Provide the [x, y] coordinate of the cell's center where the given text is located.  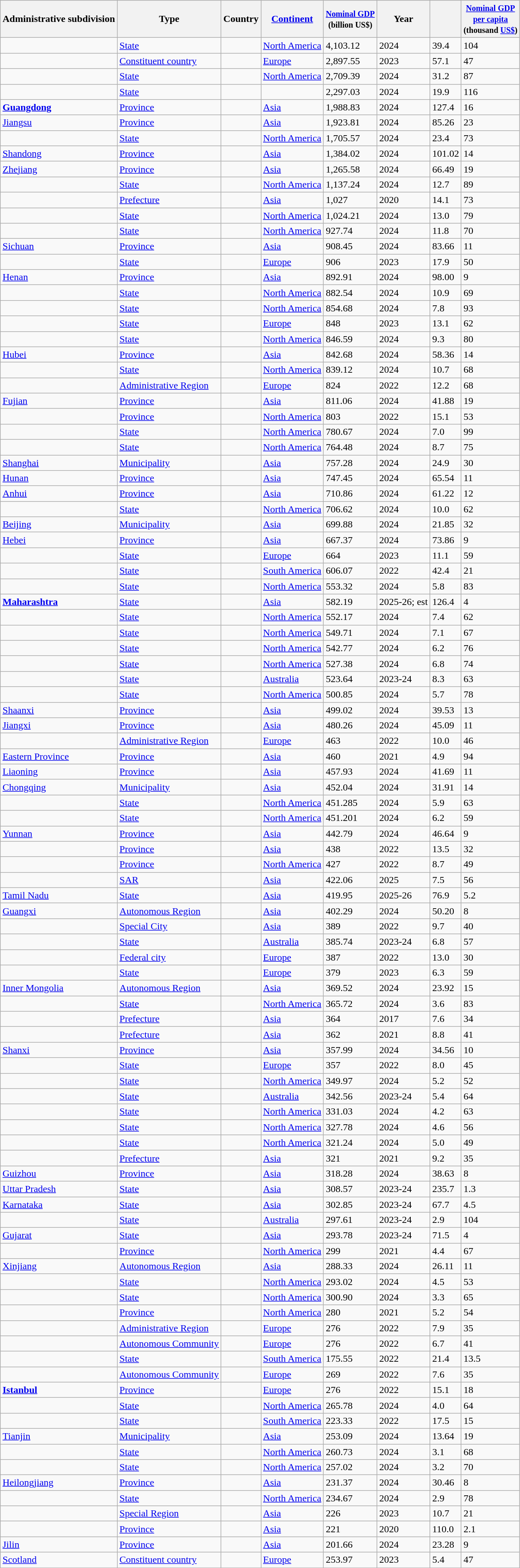
Nominal GDPper capita(thousand US$) [490, 19]
3.1 [445, 1451]
747.45 [350, 478]
1.3 [490, 1189]
9.2 [445, 1158]
Federal city [169, 957]
4.4 [445, 1251]
31.2 [445, 76]
1,027 [350, 200]
SAR [169, 880]
9.7 [445, 926]
Tamil Nadu [59, 895]
269 [350, 1374]
5.7 [445, 694]
Hubei [59, 354]
18 [490, 1390]
Yunnan [59, 834]
71.5 [445, 1235]
89 [490, 184]
3.3 [445, 1297]
7.1 [445, 633]
299 [350, 1251]
Chongqing [59, 787]
2,297.03 [350, 92]
846.59 [350, 339]
231.37 [350, 1483]
321 [350, 1158]
552.17 [350, 617]
23.28 [445, 1544]
1,024.21 [350, 216]
549.71 [350, 633]
500.85 [350, 694]
253.97 [350, 1560]
226 [350, 1514]
527.38 [350, 663]
Tianjin [59, 1436]
Liaoning [59, 772]
2025-26 [403, 895]
87 [490, 76]
Jiangsu [59, 123]
2.1 [490, 1529]
Guangdong [59, 107]
34 [490, 1019]
41.69 [445, 772]
Shanxi [59, 1050]
76.9 [445, 895]
39.4 [445, 45]
Karnataka [59, 1205]
10 [490, 1050]
253.09 [350, 1436]
Special Region [169, 1514]
8.3 [445, 679]
7.5 [445, 880]
11.8 [445, 231]
50 [490, 262]
4.6 [445, 1127]
52 [490, 1081]
7.0 [445, 432]
65.54 [445, 478]
23 [490, 123]
30.46 [445, 1483]
66.49 [445, 169]
8.0 [445, 1065]
7.9 [445, 1328]
57 [490, 942]
908.45 [350, 246]
235.7 [445, 1189]
67.7 [445, 1205]
Jilin [59, 1544]
480.26 [350, 726]
2025-26; est [403, 602]
10.9 [445, 293]
34.56 [445, 1050]
21.85 [445, 525]
23.92 [445, 988]
5.8 [445, 586]
757.28 [350, 462]
110.0 [445, 1529]
12.2 [445, 385]
882.54 [350, 293]
265.78 [350, 1405]
1,137.24 [350, 184]
73.86 [445, 540]
2,709.39 [350, 76]
Special City [169, 926]
402.29 [350, 911]
Anhui [59, 494]
2,897.55 [350, 61]
45 [490, 1065]
706.62 [350, 509]
1,988.83 [350, 107]
58.36 [445, 354]
260.73 [350, 1451]
Year [403, 19]
26.11 [445, 1266]
780.67 [350, 432]
Type [169, 19]
5.0 [445, 1143]
65 [490, 1297]
387 [350, 957]
1,265.58 [350, 169]
99 [490, 432]
Heilongjiang [59, 1483]
Jiangxi [59, 726]
364 [350, 1019]
824 [350, 385]
302.85 [350, 1205]
297.61 [350, 1220]
12 [490, 494]
Guizhou [59, 1173]
419.95 [350, 895]
80 [490, 339]
606.07 [350, 571]
127.4 [445, 107]
308.57 [350, 1189]
Hunan [59, 478]
14.1 [445, 200]
3.6 [445, 1004]
385.74 [350, 942]
Uttar Pradesh [59, 1189]
523.64 [350, 679]
93 [490, 308]
101.02 [445, 153]
Inner Mongolia [59, 988]
664 [350, 555]
349.97 [350, 1081]
74 [490, 663]
17.9 [445, 262]
Istanbul [59, 1390]
839.12 [350, 370]
Hebei [59, 540]
362 [350, 1035]
699.88 [350, 525]
39.53 [445, 710]
553.32 [350, 586]
13.1 [445, 324]
11.1 [445, 555]
Zhejiang [59, 169]
365.72 [350, 1004]
451.201 [350, 818]
848 [350, 324]
9.3 [445, 339]
223.33 [350, 1421]
764.48 [350, 447]
126.4 [445, 602]
499.02 [350, 710]
280 [350, 1313]
842.68 [350, 354]
6.3 [445, 973]
13.64 [445, 1436]
342.56 [350, 1096]
357 [350, 1065]
234.67 [350, 1498]
389 [350, 926]
Continent [292, 19]
327.78 [350, 1127]
Scotland [59, 1560]
42.4 [445, 571]
Maharashtra [59, 602]
4.9 [445, 756]
4.0 [445, 1405]
38.63 [445, 1173]
1,923.81 [350, 123]
79 [490, 216]
4,103.12 [350, 45]
1,384.02 [350, 153]
6.7 [445, 1343]
803 [350, 416]
318.28 [350, 1173]
Country [241, 19]
16 [490, 107]
369.52 [350, 988]
379 [350, 973]
4.2 [445, 1112]
357.99 [350, 1050]
21.4 [445, 1359]
69 [490, 293]
927.74 [350, 231]
2025 [403, 880]
Administrative subdivision [59, 19]
1,705.57 [350, 138]
463 [350, 741]
83.66 [445, 246]
Eastern Province [59, 756]
94 [490, 756]
288.33 [350, 1266]
41.88 [445, 401]
Gujarat [59, 1235]
Shaanxi [59, 710]
45.09 [445, 726]
54 [490, 1313]
293.02 [350, 1282]
Beijing [59, 525]
201.66 [350, 1544]
2017 [403, 1019]
257.02 [350, 1467]
24.9 [445, 462]
Guangxi [59, 911]
61.22 [445, 494]
Fujian [59, 401]
293.78 [350, 1235]
7.4 [445, 617]
85.26 [445, 123]
76 [490, 648]
300.90 [350, 1297]
116 [490, 92]
460 [350, 756]
221 [350, 1529]
Sichuan [59, 246]
8.8 [445, 1035]
542.77 [350, 648]
7.8 [445, 308]
451.285 [350, 803]
427 [350, 864]
710.86 [350, 494]
Shanghai [59, 462]
321.24 [350, 1143]
452.04 [350, 787]
442.79 [350, 834]
17.5 [445, 1421]
175.55 [350, 1359]
892.91 [350, 277]
19.9 [445, 92]
3.2 [445, 1467]
50.20 [445, 911]
811.06 [350, 401]
5.9 [445, 803]
457.93 [350, 772]
422.06 [350, 880]
46.64 [445, 834]
Shandong [59, 153]
75 [490, 447]
582.19 [350, 602]
Henan [59, 277]
12.7 [445, 184]
31.91 [445, 787]
854.68 [350, 308]
Nominal GDP(billion US$) [350, 19]
40 [490, 926]
13 [490, 710]
667.37 [350, 540]
98.00 [445, 277]
46 [490, 741]
906 [350, 262]
Xinjiang [59, 1266]
57.1 [445, 61]
331.03 [350, 1112]
23.4 [445, 138]
438 [350, 849]
